Provide the [x, y] coordinate of the cell's center where the given text is located.  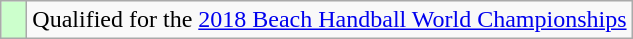
Qualified for the 2018 Beach Handball World Championships [330, 20]
